Extract the [x, y] coordinate from the center of the cell holding the provided text.  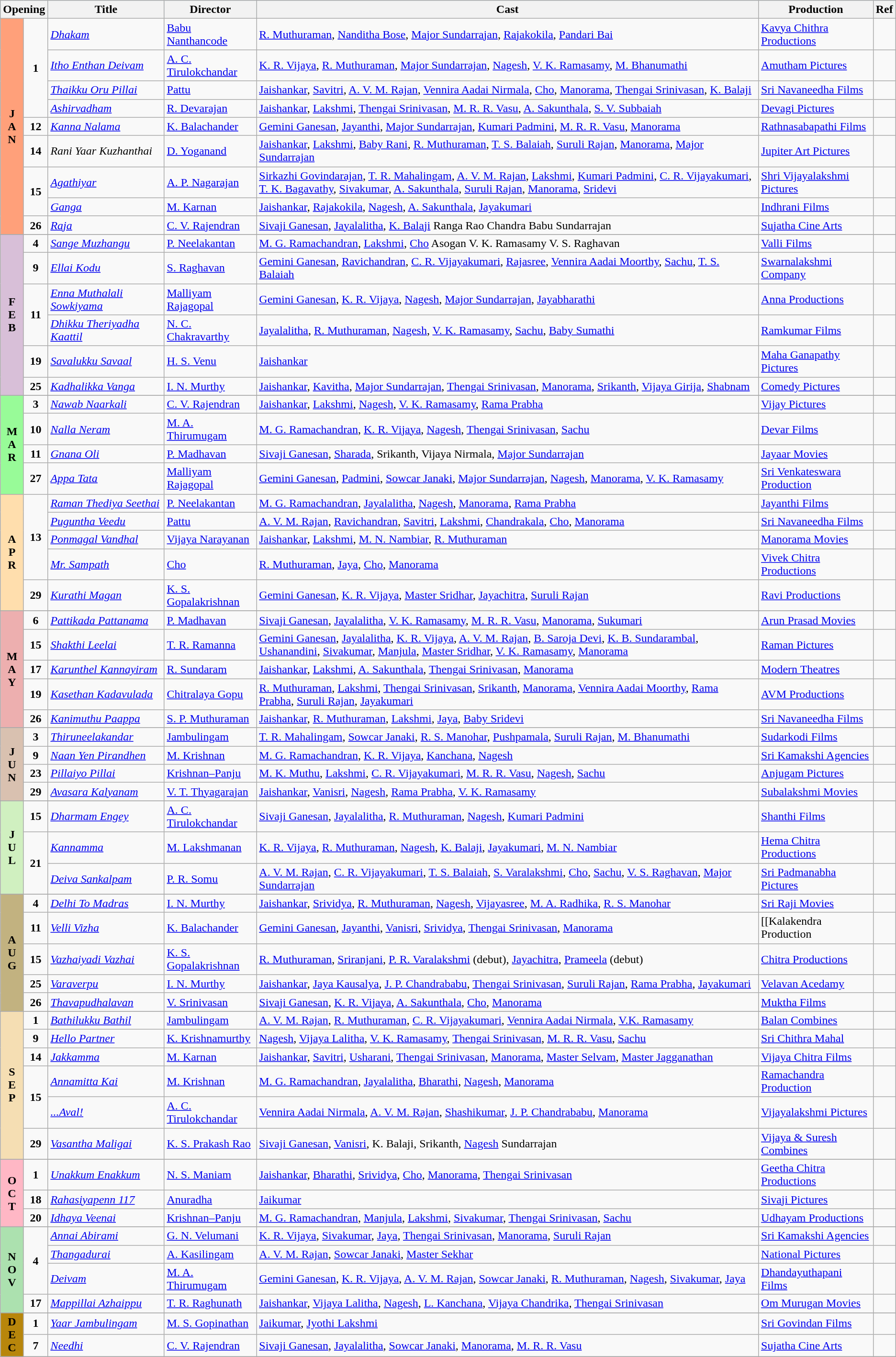
R. Sundaram [211, 669]
Arun Prasad Movies [816, 620]
Gemini Ganesan, Jayanthi, Major Sundarrajan, Kumari Padmini, M. R. R. Vasu, Manorama [507, 126]
7 [35, 1346]
Nagesh, Vijaya Lalitha, V. K. Ramasamy, Thengai Srinivasan, M. R. R. Vasu, Sachu [507, 1038]
Jaishankar, R. Muthuraman, Lakshmi, Jaya, Baby Sridevi [507, 719]
Puguntha Veedu [106, 521]
Chitra Productions [816, 959]
Deivam [106, 1279]
Muktha Films [816, 1002]
Jaishankar, Jaya Kausalya, J. P. Chandrababu, Thengai Srinivasan, Suruli Rajan, Rama Prabha, Jayakumari [507, 984]
13 [35, 537]
Jaikumar [507, 1200]
Sivaji Ganesan, Jayalalitha, R. Muthuraman, Nagesh, Kumari Padmini [507, 817]
Varaverpu [106, 984]
M. G. Ramachandran, K. R. Vijaya, Nagesh, Thengai Srinivasan, Sachu [507, 429]
Hello Partner [106, 1038]
Cast [507, 10]
Production [816, 10]
Jaikumar, Jyothi Lakshmi [507, 1323]
R. Muthuraman, Nanditha Bose, Major Sundarrajan, Rajakokila, Pandari Bai [507, 34]
Manorama Movies [816, 539]
P. R. Somu [211, 879]
Ellai Kodu [106, 268]
Gemini Ganesan, Jayanthi, Vanisri, Srividya, Thengai Srinivasan, Manorama [507, 928]
Balan Combines [816, 1020]
Amutham Pictures [816, 65]
Vijaya Narayanan [211, 539]
Ramkumar Films [816, 330]
Delhi To Madras [106, 903]
Annamitta Kai [106, 1082]
Chitralaya Gopu [211, 694]
M. Lakshmanan [211, 847]
Yaar Jambulingam [106, 1323]
Sivaji Ganesan, Jayalalitha, K. Balaji Ranga Rao Chandra Babu Sundarrajan [507, 225]
Om Murugan Movies [816, 1303]
Enna Muthalali Sowkiyama [106, 299]
Vijaya & Suresh Combines [816, 1144]
AUG [12, 953]
Jaishankar, Lakshmi, A. Sakunthala, Thengai Srinivasan, Manorama [507, 669]
K. S. Prakash Rao [211, 1144]
Vasantha Maligai [106, 1144]
Gemini Ganesan, K. R. Vijaya, A. V. M. Rajan, Sowcar Janaki, R. Muthuraman, Nagesh, Sivakumar, Jaya [507, 1279]
Karunthel Kannayiram [106, 669]
Jaishankar, Savitri, A. V. M. Rajan, Vennira Aadai Nirmala, Cho, Manorama, Thengai Srinivasan, K. Balaji [507, 90]
OCT [12, 1193]
Deiva Sankalpam [106, 879]
Agathiyar [106, 182]
Shri Vijayalakshmi Pictures [816, 182]
Needhi [106, 1346]
Kanna Nalama [106, 126]
Ponmagal Vandhal [106, 539]
Opening [24, 10]
FEB [12, 314]
Jaishankar, Bharathi, Srividya, Cho, Manorama, Thengai Srinivasan [507, 1175]
Sri Raji Movies [816, 903]
M. G. Ramachandran, Lakshmi, Cho Asogan V. K. Ramasamy V. S. Raghavan [507, 243]
Jupiter Art Pictures [816, 151]
Jaishankar, Vanisri, Nagesh, Rama Prabha, V. K. Ramasamy [507, 792]
27 [35, 479]
10 [35, 429]
Indhrani Films [816, 207]
Annai Abirami [106, 1236]
Kasethan Kadavulada [106, 694]
Cho [211, 564]
K. R. Vijaya, R. Muthuraman, Major Sundarrajan, Nagesh, V. K. Ramasamy, M. Bhanumathi [507, 65]
Jakkamma [106, 1056]
Shakthi Leelai [106, 644]
Sivaji Ganesan, Vanisri, K. Balaji, Srikanth, Nagesh Sundarrajan [507, 1144]
Subalakshmi Movies [816, 792]
S. P. Muthuraman [211, 719]
Idhaya Veenai [106, 1218]
Sri Venkateswara Production [816, 479]
Kadhalikka Vanga [106, 386]
Vivek Chitra Productions [816, 564]
Vijaya Chitra Films [816, 1056]
Geetha Chitra Productions [816, 1175]
Velavan Acedamy [816, 984]
Gnana Oli [106, 454]
H. S. Venu [211, 362]
M. G. Ramachandran, K. R. Vijaya, Kanchana, Nagesh [507, 755]
Jaishankar, Rajakokila, Nagesh, A. Sakunthala, Jayakumari [507, 207]
Ravi Productions [816, 595]
Director [211, 10]
Dhakam [106, 34]
Vennira Aadai Nirmala, A. V. M. Rajan, Shashikumar, J. P. Chandrababu, Manorama [507, 1112]
Kurathi Magan [106, 595]
Shanthi Films [816, 817]
Raman Pictures [816, 644]
Udhayam Productions [816, 1218]
Gemini Ganesan, Ravichandran, C. R. Vijayakumari, Rajasree, Vennira Aadai Moorthy, Sachu, T. S. Balaiah [507, 268]
R. Muthuraman, Lakshmi, Thengai Srinivasan, Srikanth, Manorama, Vennira Aadai Moorthy, Rama Prabha, Suruli Rajan, Jayakumari [507, 694]
Dharmam Engey [106, 817]
DEC [12, 1335]
Ramachandra Production [816, 1082]
V. T. Thyagarajan [211, 792]
Raja [106, 225]
A. Kasilingam [211, 1254]
V. Srinivasan [211, 1002]
Bathilukku Bathil [106, 1020]
Jaishankar, Vijaya Lalitha, Nagesh, L. Kanchana, Vijaya Chandrika, Thengai Srinivasan [507, 1303]
Nawab Naarkali [106, 404]
Sivaji Ganesan, Sharada, Srikanth, Vijaya Nirmala, Major Sundarrajan [507, 454]
[[Kalakendra Production [816, 928]
NOV [12, 1269]
JUL [12, 847]
Devar Films [816, 429]
...Aval! [106, 1112]
Savalukku Savaal [106, 362]
18 [35, 1200]
Mappillai Azhaippu [106, 1303]
12 [35, 126]
A. V. M. Rajan, C. R. Vijayakumari, T. S. Balaiah, S. Varalakshmi, Cho, Sachu, V. S. Raghavan, Major Sundarrajan [507, 879]
6 [35, 620]
Sudarkodi Films [816, 737]
Thavapudhalavan [106, 1002]
A. V. M. Rajan, Sowcar Janaki, Master Sekhar [507, 1254]
Modern Theatres [816, 669]
D. Yoganand [211, 151]
K. R. Vijaya, R. Muthuraman, Nagesh, K. Balaji, Jayakumari, M. N. Nambiar [507, 847]
Avasara Kalyanam [106, 792]
JAN [12, 126]
T. R. Ramanna [211, 644]
R. Muthuraman, Sriranjani, P. R. Varalakshmi (debut), Jayachitra, Prameela (debut) [507, 959]
Anjugam Pictures [816, 774]
Devagi Pictures [816, 108]
Jaishankar, Lakshmi, Thengai Srinivasan, M. R. R. Vasu, A. Sakunthala, S. V. Subbaiah [507, 108]
R. Muthuraman, Jaya, Cho, Manorama [507, 564]
A. V. M. Rajan, R. Muthuraman, C. R. Vijayakumari, Vennira Aadai Nirmala, V.K. Ramasamy [507, 1020]
Pillaiyo Pillai [106, 774]
Babu Nanthancode [211, 34]
Velli Vizha [106, 928]
Rahasiyapenn 117 [106, 1200]
Sivaji Ganesan, K. R. Vijaya, A. Sakunthala, Cho, Manorama [507, 1002]
T. R. Mahalingam, Sowcar Janaki, R. S. Manohar, Pushpamala, Suruli Rajan, M. Bhanumathi [507, 737]
Jaishankar, Srividya, R. Muthuraman, Nagesh, Vijayasree, M. A. Radhika, R. S. Manohar [507, 903]
Ashirvadham [106, 108]
Jayanthi Films [816, 503]
Sivaji Pictures [816, 1200]
Vijay Pictures [816, 404]
Comedy Pictures [816, 386]
Jaishankar, Lakshmi, M. N. Nambiar, R. Muthuraman [507, 539]
Sange Muzhangu [106, 243]
Anna Productions [816, 299]
Jaishankar, Lakshmi, Nagesh, V. K. Ramasamy, Rama Prabha [507, 404]
Appa Tata [106, 479]
Jaishankar [507, 362]
N. S. Maniam [211, 1175]
Kanimuthu Paappa [106, 719]
R. Devarajan [211, 108]
Maha Ganapathy Pictures [816, 362]
Mr. Sampath [106, 564]
Gemini Ganesan, Padmini, Sowcar Janaki, Major Sundarrajan, Nagesh, Manorama, V. K. Ramasamy [507, 479]
Sri Govindan Films [816, 1323]
Raman Thediya Seethai [106, 503]
Jayalalitha, R. Muthuraman, Nagesh, V. K. Ramasamy, Sachu, Baby Sumathi [507, 330]
Jaishankar, Kavitha, Major Sundarrajan, Thengai Srinivasan, Manorama, Srikanth, Vijaya Girija, Shabnam [507, 386]
Gemini Ganesan, K. R. Vijaya, Nagesh, Major Sundarrajan, Jayabharathi [507, 299]
Title [106, 10]
MAR [12, 445]
Sri Padmanabha Pictures [816, 879]
Pattikada Pattanama [106, 620]
AVM Productions [816, 694]
N. C. Chakravarthy [211, 330]
SEP [12, 1085]
Jayaar Movies [816, 454]
Sivaji Ganesan, Jayalalitha, V. K. Ramasamy, M. R. R. Vasu, Manorama, Sukumari [507, 620]
Hema Chitra Productions [816, 847]
Unakkum Enakkum [106, 1175]
MAY [12, 669]
A. V. M. Rajan, Ravichandran, Savitri, Lakshmi, Chandrakala, Cho, Manorama [507, 521]
S. Raghavan [211, 268]
Valli Films [816, 243]
Rathnasabapathi Films [816, 126]
Ganga [106, 207]
M. S. Gopinathan [211, 1323]
Sivaji Ganesan, Jayalalitha, Sowcar Janaki, Manorama, M. R. R. Vasu [507, 1346]
Gemini Ganesan, K. R. Vijaya, Master Sridhar, Jayachitra, Suruli Rajan [507, 595]
Ref [885, 10]
Dhandayuthapani Films [816, 1279]
M. G. Ramachandran, Jayalalitha, Nagesh, Manorama, Rama Prabha [507, 503]
National Pictures [816, 1254]
M. G. Ramachandran, Manjula, Lakshmi, Sivakumar, Thengai Srinivasan, Sachu [507, 1218]
M. K. Muthu, Lakshmi, C. R. Vijayakumari, M. R. R. Vasu, Nagesh, Sachu [507, 774]
Anuradha [211, 1200]
APR [12, 552]
Kannamma [106, 847]
JUN [12, 764]
Jaishankar, Lakshmi, Baby Rani, R. Muthuraman, T. S. Balaiah, Suruli Rajan, Manorama, Major Sundarrajan [507, 151]
A. P. Nagarajan [211, 182]
20 [35, 1218]
Rani Yaar Kuzhanthai [106, 151]
Vijayalakshmi Pictures [816, 1112]
23 [35, 774]
Sri Chithra Mahal [816, 1038]
G. N. Velumani [211, 1236]
M. G. Ramachandran, Jayalalitha, Bharathi, Nagesh, Manorama [507, 1082]
Jaishankar, Savitri, Usharani, Thengai Srinivasan, Manorama, Master Selvam, Master Jagganathan [507, 1056]
Dhikku Theriyadha Kaattil [106, 330]
T. R. Raghunath [211, 1303]
Naan Yen Pirandhen [106, 755]
K. R. Vijaya, Sivakumar, Jaya, Thengai Srinivasan, Manorama, Suruli Rajan [507, 1236]
Nalla Neram [106, 429]
21 [35, 863]
Itho Enthan Deivam [106, 65]
Thiruneelakandar [106, 737]
K. Krishnamurthy [211, 1038]
Swarnalakshmi Company [816, 268]
Kavya Chithra Productions [816, 34]
Thangadurai [106, 1254]
Vazhaiyadi Vazhai [106, 959]
Thaikku Oru Pillai [106, 90]
